Detect which cell encompasses the target text, then output its [X, Y] center coordinate. 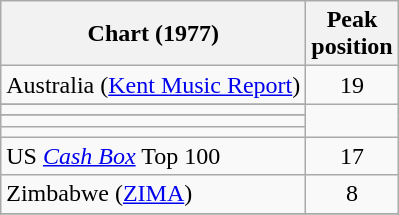
Zimbabwe (ZIMA) [154, 194]
Chart (1977) [154, 34]
US Cash Box Top 100 [154, 156]
17 [352, 156]
Australia (Kent Music Report) [154, 85]
19 [352, 85]
8 [352, 194]
Peakposition [352, 34]
